Return the (x, y) coordinate for the center point of the cell that contains the specified text.  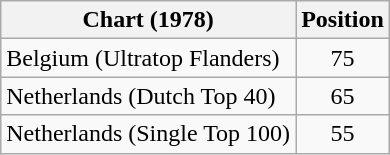
55 (343, 134)
Belgium (Ultratop Flanders) (148, 58)
75 (343, 58)
Chart (1978) (148, 20)
Position (343, 20)
Netherlands (Dutch Top 40) (148, 96)
65 (343, 96)
Netherlands (Single Top 100) (148, 134)
